Extract the [X, Y] coordinate from the center of the cell holding the provided text.  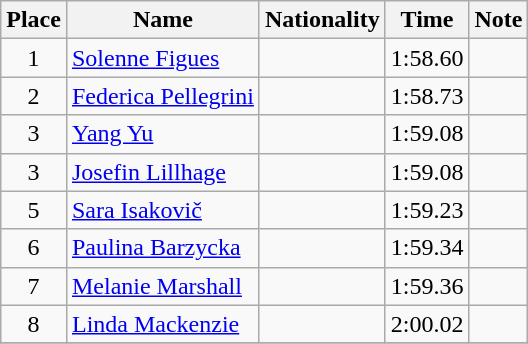
1:58.73 [427, 96]
Solenne Figues [162, 58]
Place [34, 20]
Yang Yu [162, 134]
Melanie Marshall [162, 286]
2 [34, 96]
Sara Isakovič [162, 210]
Note [498, 20]
1:58.60 [427, 58]
Time [427, 20]
7 [34, 286]
Josefin Lillhage [162, 172]
2:00.02 [427, 324]
1:59.23 [427, 210]
1:59.34 [427, 248]
5 [34, 210]
1 [34, 58]
Linda Mackenzie [162, 324]
Nationality [322, 20]
6 [34, 248]
Federica Pellegrini [162, 96]
8 [34, 324]
Paulina Barzycka [162, 248]
1:59.36 [427, 286]
Name [162, 20]
